Locate the cell with the specified text and output its [X, Y] center coordinate. 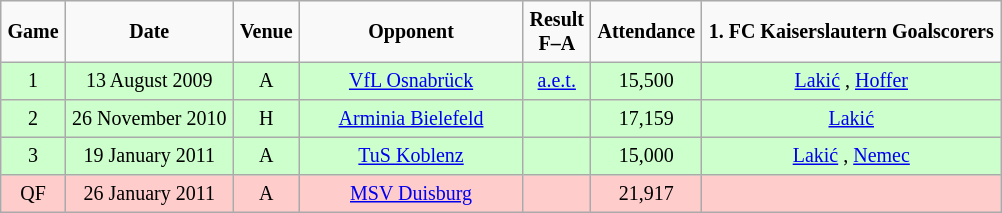
2 [34, 119]
13 August 2009 [149, 81]
Lakić [852, 119]
Arminia Bielefeld [411, 119]
Opponent [411, 32]
QF [34, 194]
H [266, 119]
VfL Osnabrück [411, 81]
Lakić , Hoffer [852, 81]
3 [34, 156]
26 January 2011 [149, 194]
TuS Koblenz [411, 156]
Lakić , Nemec [852, 156]
19 January 2011 [149, 156]
1. FC Kaiserslautern Goalscorers [852, 32]
15,500 [646, 81]
Venue [266, 32]
MSV Duisburg [411, 194]
1 [34, 81]
ResultF–A [557, 32]
15,000 [646, 156]
17,159 [646, 119]
21,917 [646, 194]
Game [34, 32]
Attendance [646, 32]
26 November 2010 [149, 119]
a.e.t. [557, 81]
Date [149, 32]
